Return the (x, y) coordinate for the center point of the cell that contains the specified text.  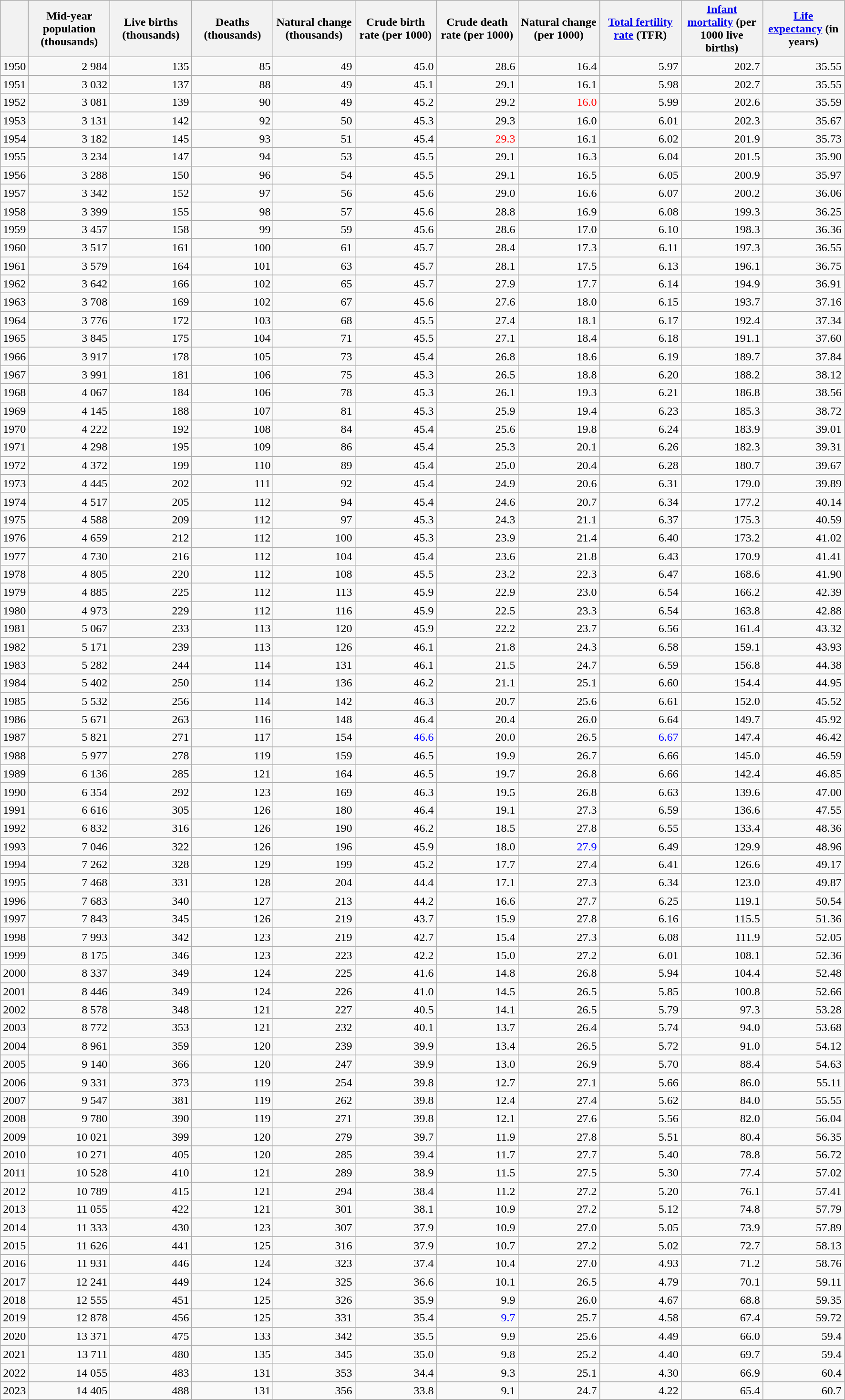
19.1 (477, 810)
52.36 (803, 955)
2012 (14, 1191)
170.9 (722, 556)
229 (151, 611)
188.2 (722, 375)
45.1 (396, 84)
201.9 (722, 139)
5.97 (640, 66)
4 659 (70, 538)
19.7 (477, 774)
58.76 (803, 1264)
139.6 (722, 792)
39.4 (396, 1155)
109 (233, 447)
10.4 (477, 1264)
2011 (14, 1173)
182.3 (722, 447)
6 354 (70, 792)
204 (314, 883)
72.7 (722, 1246)
75 (314, 375)
28.4 (477, 247)
8 578 (70, 1010)
4 588 (70, 520)
86 (314, 447)
190 (314, 828)
7 683 (70, 901)
115.5 (722, 919)
14.5 (477, 991)
119.1 (722, 901)
3 131 (70, 121)
326 (314, 1300)
192.4 (722, 320)
6.25 (640, 901)
5.05 (640, 1227)
35.73 (803, 139)
480 (151, 1354)
2003 (14, 1028)
Infant mortality (per 1000 live births) (722, 29)
3 517 (70, 247)
5 821 (70, 737)
61 (314, 247)
4 145 (70, 411)
99 (233, 229)
6.43 (640, 556)
6.67 (640, 737)
36.75 (803, 266)
Natural change (per 1000) (559, 29)
2018 (14, 1300)
346 (151, 955)
6.13 (640, 266)
1959 (14, 229)
46.42 (803, 737)
186.8 (722, 393)
2 984 (70, 66)
232 (314, 1028)
73.9 (722, 1227)
483 (151, 1372)
4.22 (640, 1390)
14.8 (477, 973)
9 331 (70, 1082)
8 175 (70, 955)
399 (151, 1137)
3 991 (70, 375)
37.4 (396, 1264)
24.6 (477, 501)
18.1 (559, 320)
1952 (14, 102)
1984 (14, 683)
279 (314, 1137)
54.63 (803, 1064)
178 (151, 357)
35.67 (803, 121)
9.7 (477, 1318)
22.3 (559, 574)
52.66 (803, 991)
57.41 (803, 1191)
97.3 (722, 1010)
172 (151, 320)
59.11 (803, 1282)
250 (151, 683)
47.00 (803, 792)
1983 (14, 665)
36.36 (803, 229)
35.0 (396, 1354)
1987 (14, 737)
1956 (14, 175)
6.20 (640, 375)
4.79 (640, 1282)
152.0 (722, 701)
42.2 (396, 955)
10 528 (70, 1173)
6.10 (640, 229)
1994 (14, 865)
1970 (14, 429)
20.0 (477, 737)
12.7 (477, 1082)
381 (151, 1100)
2010 (14, 1155)
45.0 (396, 66)
12.4 (477, 1100)
67 (314, 302)
307 (314, 1227)
23.9 (477, 538)
17.0 (559, 229)
77.4 (722, 1173)
6.58 (640, 647)
Mid-year population (thousands) (70, 29)
161 (151, 247)
14 055 (70, 1372)
19.5 (477, 792)
16.9 (559, 211)
5 282 (70, 665)
145 (151, 139)
161.4 (722, 629)
356 (314, 1390)
76.1 (722, 1191)
198.3 (722, 229)
10.1 (477, 1282)
6.40 (640, 538)
50.54 (803, 901)
35.59 (803, 102)
183.9 (722, 429)
5.40 (640, 1155)
88 (233, 84)
104.4 (722, 973)
11 931 (70, 1264)
5 067 (70, 629)
177.2 (722, 501)
129 (233, 865)
66.9 (722, 1372)
3 917 (70, 357)
191.1 (722, 338)
11 333 (70, 1227)
139 (151, 102)
17.1 (477, 883)
145.0 (722, 756)
2019 (14, 1318)
110 (233, 465)
66.0 (722, 1336)
263 (151, 719)
4 372 (70, 465)
Total fertility rate (TFR) (640, 29)
44.4 (396, 883)
35.9 (396, 1300)
2017 (14, 1282)
147.4 (722, 737)
40.14 (803, 501)
6.64 (640, 719)
10.7 (477, 1246)
78.8 (722, 1155)
446 (151, 1264)
38.9 (396, 1173)
5.98 (640, 84)
133 (233, 1336)
5.66 (640, 1082)
50 (314, 121)
18.6 (559, 357)
45.52 (803, 701)
84 (314, 429)
168.6 (722, 574)
21.5 (477, 665)
6.05 (640, 175)
6.31 (640, 483)
63 (314, 266)
2006 (14, 1082)
25.0 (477, 465)
158 (151, 229)
55.11 (803, 1082)
19.3 (559, 393)
3 081 (70, 102)
366 (151, 1064)
5 532 (70, 701)
94.0 (722, 1028)
193.7 (722, 302)
9 780 (70, 1118)
60.4 (803, 1372)
5 977 (70, 756)
57.02 (803, 1173)
6.55 (640, 828)
78 (314, 393)
1968 (14, 393)
111 (233, 483)
194.9 (722, 284)
19.9 (477, 756)
80.4 (722, 1137)
1958 (14, 211)
65 (314, 284)
4.58 (640, 1318)
2023 (14, 1390)
47.55 (803, 810)
147 (151, 157)
22.9 (477, 593)
390 (151, 1118)
9 547 (70, 1100)
41.90 (803, 574)
6.37 (640, 520)
58.13 (803, 1246)
3 288 (70, 175)
1981 (14, 629)
199.3 (722, 211)
36.55 (803, 247)
42.39 (803, 593)
7 046 (70, 846)
5.74 (640, 1028)
6.56 (640, 629)
4 885 (70, 593)
488 (151, 1390)
59 (314, 229)
5.99 (640, 102)
133.4 (722, 828)
39.67 (803, 465)
422 (151, 1209)
1967 (14, 375)
9.3 (477, 1372)
5 671 (70, 719)
15.0 (477, 955)
68 (314, 320)
2014 (14, 1227)
156.8 (722, 665)
36.91 (803, 284)
441 (151, 1246)
7 262 (70, 865)
185.3 (722, 411)
1975 (14, 520)
45.92 (803, 719)
85 (233, 66)
1980 (14, 611)
8 446 (70, 991)
155 (151, 211)
96 (233, 175)
3 032 (70, 84)
44.38 (803, 665)
175 (151, 338)
41.0 (396, 991)
6.49 (640, 846)
13.7 (477, 1028)
1996 (14, 901)
2009 (14, 1137)
46.85 (803, 774)
56.72 (803, 1155)
23.7 (559, 629)
213 (314, 901)
175.3 (722, 520)
25.3 (477, 447)
26.1 (477, 393)
42.88 (803, 611)
6 616 (70, 810)
1954 (14, 139)
2000 (14, 973)
Crude birth rate (per 1000) (396, 29)
8 961 (70, 1046)
1971 (14, 447)
Natural change (thousands) (314, 29)
27.5 (559, 1173)
38.72 (803, 411)
57 (314, 211)
166 (151, 284)
13.4 (477, 1046)
4 805 (70, 574)
1950 (14, 66)
11.5 (477, 1173)
184 (151, 393)
1991 (14, 810)
1972 (14, 465)
9.8 (477, 1354)
159.1 (722, 647)
103 (233, 320)
53.68 (803, 1028)
1962 (14, 284)
328 (151, 865)
305 (151, 810)
20.6 (559, 483)
107 (233, 411)
44.2 (396, 901)
26.7 (559, 756)
1960 (14, 247)
149.7 (722, 719)
1990 (14, 792)
54 (314, 175)
6.21 (640, 393)
475 (151, 1336)
28.1 (477, 266)
11.2 (477, 1191)
11 626 (70, 1246)
136.6 (722, 810)
10 789 (70, 1191)
23.3 (559, 611)
202.3 (722, 121)
4 067 (70, 393)
6.19 (640, 357)
6.11 (640, 247)
34.4 (396, 1372)
40.59 (803, 520)
Live births (thousands) (151, 29)
17.3 (559, 247)
5.20 (640, 1191)
6.23 (640, 411)
52.05 (803, 937)
4 730 (70, 556)
91.0 (722, 1046)
173.2 (722, 538)
7 993 (70, 937)
57.89 (803, 1227)
8 337 (70, 973)
1997 (14, 919)
196.1 (722, 266)
111.9 (722, 937)
74.8 (722, 1209)
3 342 (70, 193)
5.85 (640, 991)
148 (314, 719)
36.25 (803, 211)
25.7 (559, 1318)
51 (314, 139)
65.4 (722, 1390)
5.12 (640, 1209)
6.24 (640, 429)
6.14 (640, 284)
3 457 (70, 229)
415 (151, 1191)
9 140 (70, 1064)
3 845 (70, 338)
Life expectancy (in years) (803, 29)
2022 (14, 1372)
Crude death rate (per 1000) (477, 29)
1978 (14, 574)
6.63 (640, 792)
5.30 (640, 1173)
244 (151, 665)
36.6 (396, 1282)
254 (314, 1082)
13 711 (70, 1354)
373 (151, 1082)
67.4 (722, 1318)
451 (151, 1300)
4.49 (640, 1336)
48.96 (803, 846)
26.4 (559, 1028)
4.67 (640, 1300)
38.12 (803, 375)
233 (151, 629)
35.90 (803, 157)
1988 (14, 756)
11.7 (477, 1155)
226 (314, 991)
1977 (14, 556)
7 468 (70, 883)
2015 (14, 1246)
1955 (14, 157)
98 (233, 211)
73 (314, 357)
35.4 (396, 1318)
39.7 (396, 1137)
55.55 (803, 1100)
43.7 (396, 919)
29.2 (477, 102)
322 (151, 846)
71.2 (722, 1264)
1976 (14, 538)
53.28 (803, 1010)
Deaths (thousands) (233, 29)
6 832 (70, 828)
212 (151, 538)
3 234 (70, 157)
348 (151, 1010)
262 (314, 1100)
1957 (14, 193)
201.5 (722, 157)
6.41 (640, 865)
202.6 (722, 102)
166.2 (722, 593)
456 (151, 1318)
10 021 (70, 1137)
129.9 (722, 846)
1966 (14, 357)
18.8 (559, 375)
223 (314, 955)
180 (314, 810)
188 (151, 411)
51.36 (803, 919)
19.4 (559, 411)
2007 (14, 1100)
2021 (14, 1354)
19.8 (559, 429)
16.3 (559, 157)
12 878 (70, 1318)
142.4 (722, 774)
6.07 (640, 193)
43.32 (803, 629)
41.02 (803, 538)
2008 (14, 1118)
202 (151, 483)
1973 (14, 483)
35.5 (396, 1336)
6.47 (640, 574)
5 171 (70, 647)
1998 (14, 937)
1986 (14, 719)
6.04 (640, 157)
13 371 (70, 1336)
195 (151, 447)
56 (314, 193)
5.94 (640, 973)
71 (314, 338)
127 (233, 901)
25.2 (559, 1354)
2016 (14, 1264)
8 772 (70, 1028)
5.56 (640, 1118)
4 222 (70, 429)
100.8 (722, 991)
289 (314, 1173)
13.0 (477, 1064)
200.9 (722, 175)
216 (151, 556)
38.1 (396, 1209)
15.4 (477, 937)
18.5 (477, 828)
82.0 (722, 1118)
5.79 (640, 1010)
22.2 (477, 629)
68.8 (722, 1300)
2005 (14, 1064)
1951 (14, 84)
3 182 (70, 139)
292 (151, 792)
1985 (14, 701)
16.5 (559, 175)
39.01 (803, 429)
6.17 (640, 320)
59.72 (803, 1318)
197.3 (722, 247)
60.7 (803, 1390)
152 (151, 193)
37.60 (803, 338)
39.31 (803, 447)
41.41 (803, 556)
5.02 (640, 1246)
5 402 (70, 683)
200.2 (722, 193)
1995 (14, 883)
3 579 (70, 266)
6 136 (70, 774)
1992 (14, 828)
220 (151, 574)
3 776 (70, 320)
36.06 (803, 193)
22.5 (477, 611)
14 405 (70, 1390)
137 (151, 84)
23.6 (477, 556)
88.4 (722, 1064)
4 517 (70, 501)
11 055 (70, 1209)
4.30 (640, 1372)
20.1 (559, 447)
26.9 (559, 1064)
1982 (14, 647)
70.1 (722, 1282)
6.60 (640, 683)
136 (314, 683)
3 708 (70, 302)
84.0 (722, 1100)
128 (233, 883)
301 (314, 1209)
154.4 (722, 683)
35.97 (803, 175)
126.6 (722, 865)
1979 (14, 593)
108.1 (722, 955)
5.51 (640, 1137)
6.15 (640, 302)
278 (151, 756)
29.0 (477, 193)
23.0 (559, 593)
12.1 (477, 1118)
4.40 (640, 1354)
192 (151, 429)
49.17 (803, 865)
449 (151, 1282)
5.72 (640, 1046)
57.79 (803, 1209)
6.61 (640, 701)
18.4 (559, 338)
43.93 (803, 647)
17.5 (559, 266)
430 (151, 1227)
3 642 (70, 284)
12 555 (70, 1300)
16.4 (559, 66)
1999 (14, 955)
49.87 (803, 883)
5.62 (640, 1100)
1953 (14, 121)
10 271 (70, 1155)
33.8 (396, 1390)
69.7 (722, 1354)
181 (151, 375)
59.35 (803, 1300)
52.48 (803, 973)
2002 (14, 1010)
9.1 (477, 1390)
325 (314, 1282)
1965 (14, 338)
2013 (14, 1209)
105 (233, 357)
42.7 (396, 937)
56.35 (803, 1137)
340 (151, 901)
4 973 (70, 611)
4 445 (70, 483)
209 (151, 520)
15.9 (477, 919)
14.1 (477, 1010)
37.16 (803, 302)
101 (233, 266)
150 (151, 175)
1969 (14, 411)
28.8 (477, 211)
227 (314, 1010)
44.95 (803, 683)
189.7 (722, 357)
410 (151, 1173)
196 (314, 846)
1961 (14, 266)
154 (314, 737)
12 241 (70, 1282)
2020 (14, 1336)
405 (151, 1155)
163.8 (722, 611)
56.04 (803, 1118)
359 (151, 1046)
205 (151, 501)
180.7 (722, 465)
7 843 (70, 919)
256 (151, 701)
86.0 (722, 1082)
93 (233, 139)
5.70 (640, 1064)
159 (314, 756)
4.93 (640, 1264)
294 (314, 1191)
21.4 (559, 538)
1989 (14, 774)
37.84 (803, 357)
1963 (14, 302)
90 (233, 102)
1964 (14, 320)
323 (314, 1264)
46.59 (803, 756)
2001 (14, 991)
117 (233, 737)
38.4 (396, 1191)
179.0 (722, 483)
2004 (14, 1046)
1993 (14, 846)
123.0 (722, 883)
48.36 (803, 828)
6.16 (640, 919)
23.2 (477, 574)
3 399 (70, 211)
38.56 (803, 393)
46.6 (396, 737)
89 (314, 465)
4 298 (70, 447)
37.34 (803, 320)
54.12 (803, 1046)
6.18 (640, 338)
25.9 (477, 411)
81 (314, 411)
247 (314, 1064)
1974 (14, 501)
40.5 (396, 1010)
6.26 (640, 447)
53 (314, 157)
39.89 (803, 483)
6.02 (640, 139)
11.9 (477, 1137)
40.1 (396, 1028)
24.9 (477, 483)
41.6 (396, 973)
6.28 (640, 465)
